Pinpoint the cell where the given text exists, returning its [X, Y] midpoint coordinate. 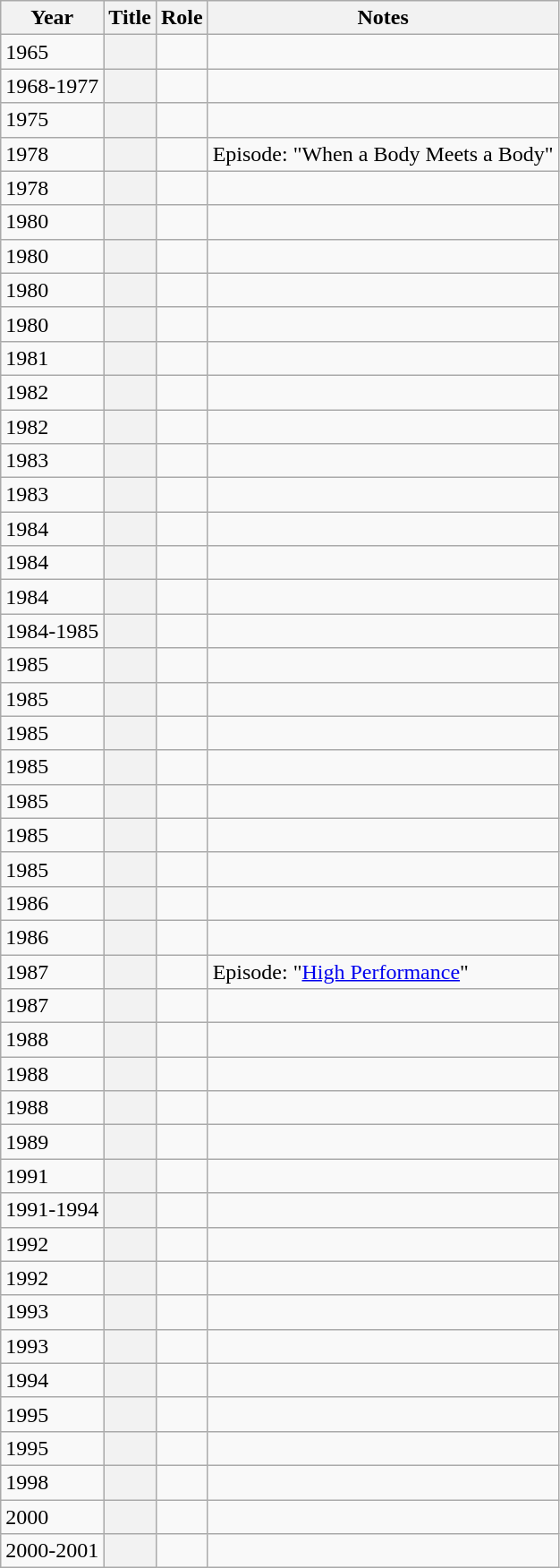
1965 [52, 52]
2000 [52, 1517]
1991 [52, 1176]
1981 [52, 358]
1998 [52, 1482]
Episode: "When a Body Meets a Body" [383, 154]
1968-1977 [52, 86]
Year [52, 18]
Episode: "High Performance" [383, 971]
1994 [52, 1380]
1989 [52, 1142]
1984-1985 [52, 631]
Title [131, 18]
2000-2001 [52, 1551]
Notes [383, 18]
Role [182, 18]
1991-1994 [52, 1210]
1975 [52, 120]
